Detect which cell encompasses the target text, then output its (X, Y) center coordinate. 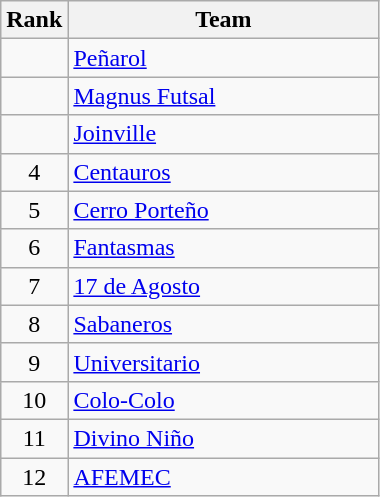
Team (224, 20)
Peñarol (224, 58)
11 (34, 438)
9 (34, 362)
6 (34, 248)
Fantasmas (224, 248)
10 (34, 400)
Centauros (224, 172)
Rank (34, 20)
Colo-Colo (224, 400)
17 de Agosto (224, 286)
AFEMEC (224, 477)
4 (34, 172)
Sabaneros (224, 324)
Magnus Futsal (224, 96)
8 (34, 324)
Divino Niño (224, 438)
Cerro Porteño (224, 210)
7 (34, 286)
Joinville (224, 134)
Universitario (224, 362)
12 (34, 477)
5 (34, 210)
